Identify which cell holds the provided text, then report its [X, Y] central coordinate. 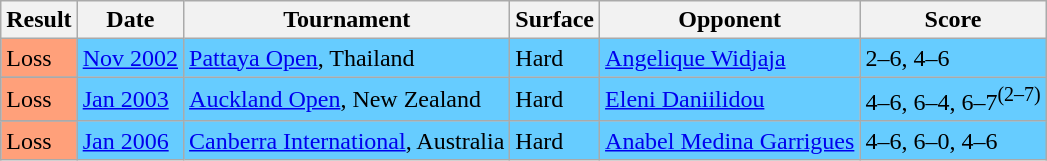
Angelique Widjaja [730, 58]
Date [130, 20]
Opponent [730, 20]
2–6, 4–6 [953, 58]
Tournament [347, 20]
Score [953, 20]
Auckland Open, New Zealand [347, 100]
Pattaya Open, Thailand [347, 58]
Anabel Medina Garrigues [730, 140]
Canberra International, Australia [347, 140]
Eleni Daniilidou [730, 100]
Surface [555, 20]
4–6, 6–4, 6–7(2–7) [953, 100]
Jan 2006 [130, 140]
Result [39, 20]
Nov 2002 [130, 58]
4–6, 6–0, 4–6 [953, 140]
Jan 2003 [130, 100]
